Find where the given text appears and provide that cell's center as (X, Y) coordinate. 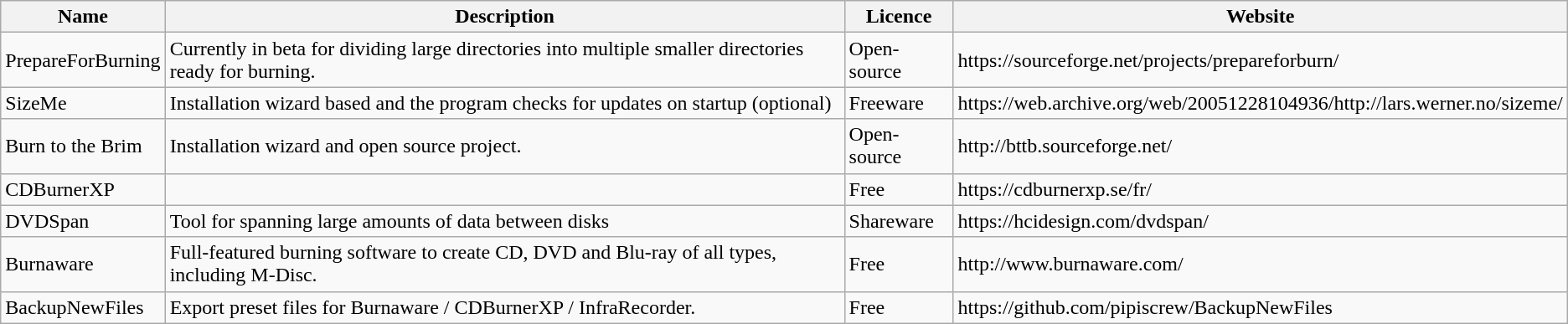
https://sourceforge.net/projects/prepareforburn/ (1260, 60)
Tool for spanning large amounts of data between disks (504, 221)
Burn to the Brim (83, 146)
Name (83, 17)
Licence (899, 17)
http://bttb.sourceforge.net/ (1260, 146)
Installation wizard and open source project. (504, 146)
CDBurnerXP (83, 189)
http://www.burnaware.com/ (1260, 265)
BackupNewFiles (83, 307)
PrepareForBurning (83, 60)
Installation wizard based and the program checks for updates on startup (optional) (504, 103)
https://github.com/pipiscrew/BackupNewFiles (1260, 307)
https://web.archive.org/web/20051228104936/http://lars.werner.no/sizeme/ (1260, 103)
SizeMe (83, 103)
Description (504, 17)
Website (1260, 17)
Burnaware (83, 265)
Full-featured burning software to create CD, DVD and Blu-ray of all types, including M-Disc. (504, 265)
Shareware (899, 221)
https://hcidesign.com/dvdspan/ (1260, 221)
DVDSpan (83, 221)
Export preset files for Burnaware / CDBurnerXP / InfraRecorder. (504, 307)
Currently in beta for dividing large directories into multiple smaller directories ready for burning. (504, 60)
Freeware (899, 103)
https://cdburnerxp.se/fr/ (1260, 189)
